From the cell containing the given text, extract its center point as (X, Y) coordinate. 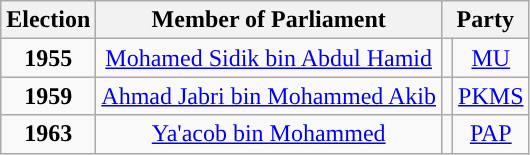
1955 (48, 58)
Party (486, 20)
PKMS (491, 96)
Ahmad Jabri bin Mohammed Akib (269, 96)
Mohamed Sidik bin Abdul Hamid (269, 58)
MU (491, 58)
Ya'acob bin Mohammed (269, 134)
1963 (48, 134)
Election (48, 20)
1959 (48, 96)
Member of Parliament (269, 20)
PAP (491, 134)
